Extract the [X, Y] coordinate from the center of the cell holding the provided text.  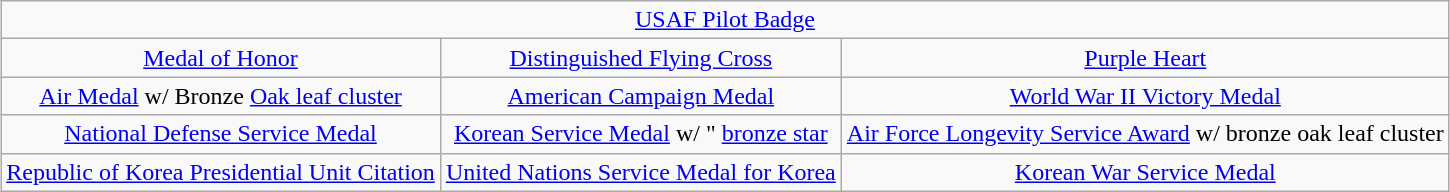
National Defense Service Medal [221, 134]
Purple Heart [1145, 58]
Air Force Longevity Service Award w/ bronze oak leaf cluster [1145, 134]
Republic of Korea Presidential Unit Citation [221, 172]
United Nations Service Medal for Korea [640, 172]
Korean War Service Medal [1145, 172]
USAF Pilot Badge [726, 20]
Air Medal w/ Bronze Oak leaf cluster [221, 96]
American Campaign Medal [640, 96]
Distinguished Flying Cross [640, 58]
Medal of Honor [221, 58]
World War II Victory Medal [1145, 96]
Korean Service Medal w/ " bronze star [640, 134]
